Return the [X, Y] coordinate for the center point of the cell that contains the specified text.  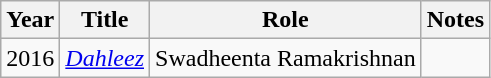
Year [30, 20]
Title [105, 20]
Role [286, 20]
Notes [455, 20]
Swadheenta Ramakrishnan [286, 58]
Dahleez [105, 58]
2016 [30, 58]
